Return the (X, Y) coordinate for the center point of the cell that contains the specified text.  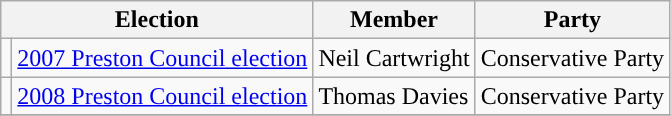
Election (157, 20)
Thomas Davies (394, 96)
Party (572, 20)
2007 Preston Council election (162, 58)
Member (394, 20)
2008 Preston Council election (162, 96)
Neil Cartwright (394, 58)
